Return [X, Y] of the center of cell containing provided text 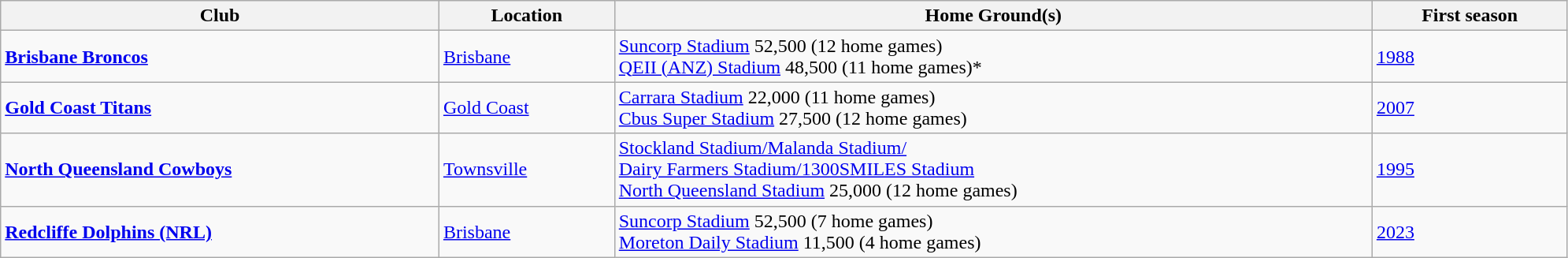
Gold Coast Titans [221, 107]
Brisbane Broncos [221, 57]
2007 [1470, 107]
1988 [1470, 57]
Redcliffe Dolphins (NRL) [221, 232]
Location [526, 16]
Home Ground(s) [993, 16]
Club [221, 16]
Carrara Stadium 22,000 (11 home games)Cbus Super Stadium 27,500 (12 home games) [993, 107]
Stockland Stadium/Malanda Stadium/Dairy Farmers Stadium/1300SMILES StadiumNorth Queensland Stadium 25,000 (12 home games) [993, 170]
Townsville [526, 170]
First season [1470, 16]
Suncorp Stadium 52,500 (12 home games)QEII (ANZ) Stadium 48,500 (11 home games)* [993, 57]
North Queensland Cowboys [221, 170]
2023 [1470, 232]
Gold Coast [526, 107]
Suncorp Stadium 52,500 (7 home games)Moreton Daily Stadium 11,500 (4 home games) [993, 232]
1995 [1470, 170]
